Find where the given text appears and provide that cell's center as [x, y] coordinate. 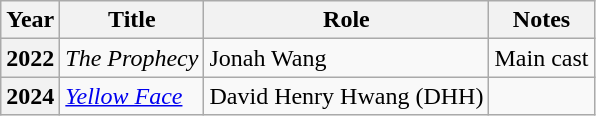
Notes [542, 20]
The Prophecy [132, 58]
Year [30, 20]
2022 [30, 58]
Jonah Wang [346, 58]
Role [346, 20]
David Henry Hwang (DHH) [346, 96]
Title [132, 20]
Main cast [542, 58]
Yellow Face [132, 96]
2024 [30, 96]
